Determine the [X, Y] coordinate at the center of the cell enclosing the given text.  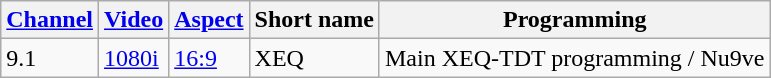
16:9 [209, 58]
Video [134, 20]
Aspect [209, 20]
9.1 [50, 58]
Short name [314, 20]
Main XEQ-TDT programming / Nu9ve [574, 58]
Channel [50, 20]
Programming [574, 20]
1080i [134, 58]
XEQ [314, 58]
